Scan for the cell matching the given text and deliver its (X, Y) coordinate at center. 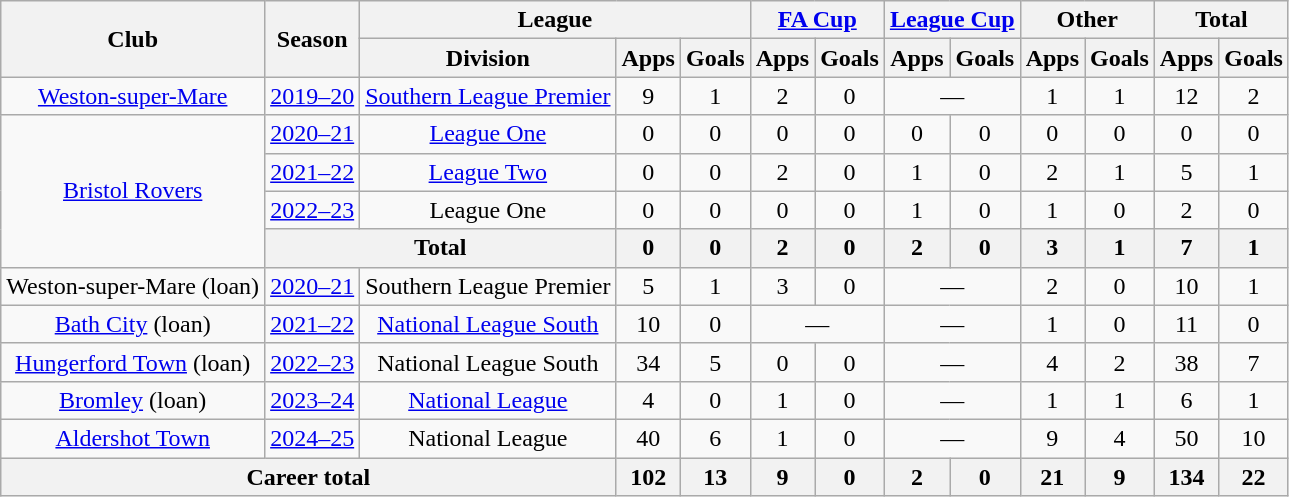
Career total (308, 477)
Club (133, 39)
Bromley (loan) (133, 400)
FA Cup (817, 20)
Weston-super-Mare (loan) (133, 286)
11 (1186, 324)
102 (648, 477)
22 (1254, 477)
2023–24 (312, 400)
Season (312, 39)
Other (1087, 20)
34 (648, 362)
13 (715, 477)
2024–25 (312, 438)
Bristol Rovers (133, 191)
League Two (488, 172)
Division (488, 58)
21 (1052, 477)
Aldershot Town (133, 438)
Hungerford Town (loan) (133, 362)
38 (1186, 362)
2019–20 (312, 96)
League (555, 20)
40 (648, 438)
12 (1186, 96)
League Cup (952, 20)
Bath City (loan) (133, 324)
Weston-super-Mare (133, 96)
134 (1186, 477)
50 (1186, 438)
